Return the [X, Y] coordinate for the center point of the cell that contains the specified text.  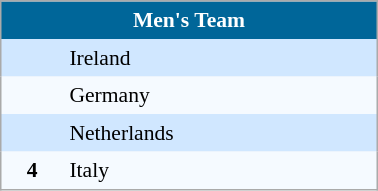
Italy [220, 171]
Men's Team [189, 20]
Ireland [220, 58]
Netherlands [220, 133]
4 [32, 171]
Germany [220, 95]
